For the text-containing cell, return its midpoint in [x, y] coordinate format. 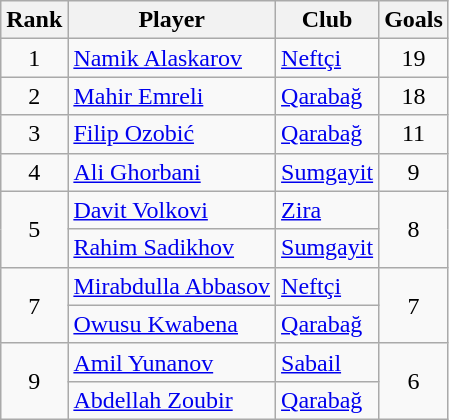
Ali Ghorbani [172, 172]
2 [34, 96]
Mahir Emreli [172, 96]
Player [172, 20]
Sabail [328, 362]
Rahim Sadikhov [172, 248]
Abdellah Zoubir [172, 400]
Davit Volkovi [172, 210]
Club [328, 20]
Filip Ozobić [172, 134]
Owusu Kwabena [172, 324]
Mirabdulla Abbasov [172, 286]
11 [414, 134]
8 [414, 229]
4 [34, 172]
Rank [34, 20]
19 [414, 58]
6 [414, 381]
5 [34, 229]
18 [414, 96]
Amil Yunanov [172, 362]
3 [34, 134]
Zira [328, 210]
1 [34, 58]
Namik Alaskarov [172, 58]
Goals [414, 20]
